Provide the [x, y] coordinate of the cell's center where the given text is located.  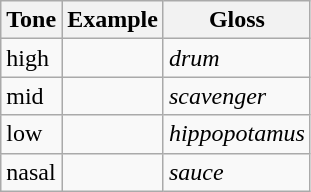
mid [32, 96]
sauce [236, 172]
Example [113, 20]
Tone [32, 20]
scavenger [236, 96]
high [32, 58]
low [32, 134]
nasal [32, 172]
drum [236, 58]
hippopotamus [236, 134]
Gloss [236, 20]
